Extract the [x, y] coordinate from the center of the cell holding the provided text.  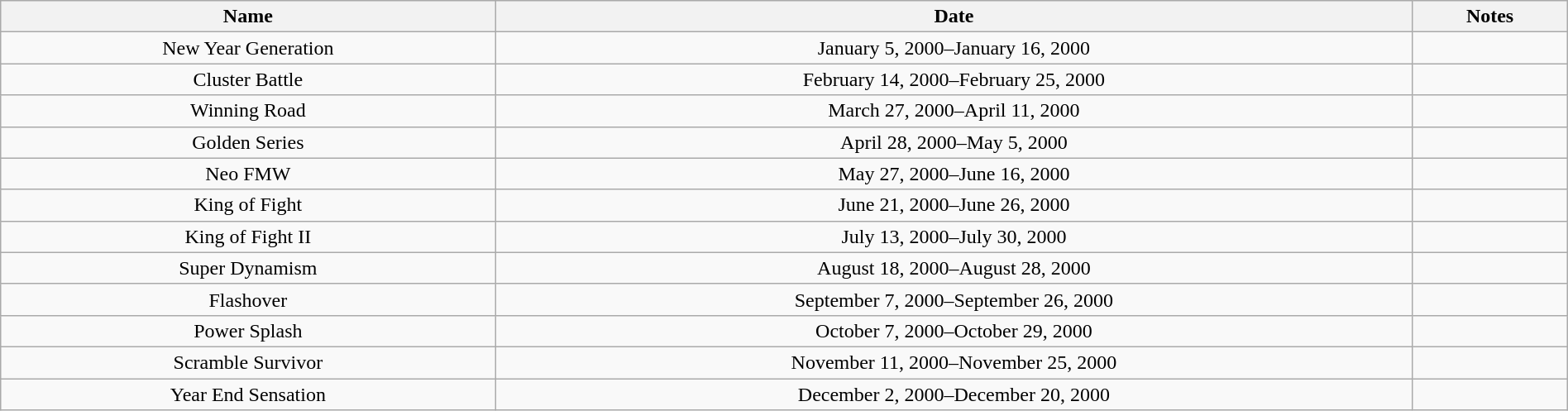
Cluster Battle [248, 79]
April 28, 2000–May 5, 2000 [954, 142]
March 27, 2000–April 11, 2000 [954, 111]
May 27, 2000–June 16, 2000 [954, 174]
Scramble Survivor [248, 362]
Flashover [248, 299]
Winning Road [248, 111]
December 2, 2000–December 20, 2000 [954, 394]
August 18, 2000–August 28, 2000 [954, 268]
Golden Series [248, 142]
Name [248, 17]
January 5, 2000–January 16, 2000 [954, 48]
Year End Sensation [248, 394]
Power Splash [248, 331]
September 7, 2000–September 26, 2000 [954, 299]
November 11, 2000–November 25, 2000 [954, 362]
February 14, 2000–February 25, 2000 [954, 79]
June 21, 2000–June 26, 2000 [954, 205]
July 13, 2000–July 30, 2000 [954, 237]
Notes [1490, 17]
Date [954, 17]
New Year Generation [248, 48]
October 7, 2000–October 29, 2000 [954, 331]
Neo FMW [248, 174]
King of Fight [248, 205]
King of Fight II [248, 237]
Super Dynamism [248, 268]
